Determine the (X, Y) coordinate at the center of the cell enclosing the given text.  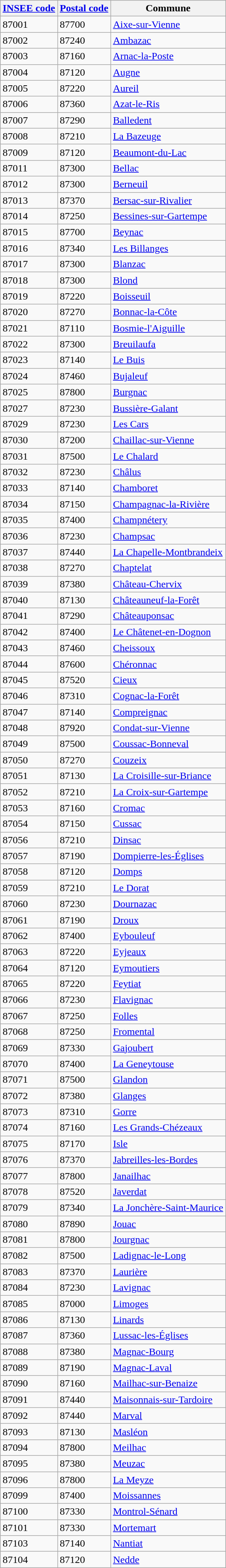
87045 (29, 680)
Dournazac (168, 904)
87091 (29, 1400)
La Bazeuge (168, 136)
Bessines-sur-Gartempe (168, 216)
Champagnac-la-Rivière (168, 504)
87046 (29, 696)
Commune (168, 8)
87043 (29, 648)
87062 (29, 936)
87012 (29, 184)
87085 (29, 1304)
87005 (29, 88)
87088 (29, 1352)
87075 (29, 1144)
Janailhac (168, 1176)
87008 (29, 136)
87069 (29, 1048)
La Geneytouse (168, 1064)
87099 (29, 1496)
87071 (29, 1080)
87077 (29, 1176)
87038 (29, 568)
87050 (29, 760)
87042 (29, 632)
87060 (29, 904)
87103 (29, 1544)
Limoges (168, 1304)
Gorre (168, 1112)
87076 (29, 1160)
Domps (168, 872)
87065 (29, 984)
Aixe-sur-Vienne (168, 24)
87073 (29, 1112)
87063 (29, 952)
87084 (29, 1288)
Les Billanges (168, 248)
Linards (168, 1320)
Cieux (168, 680)
Les Cars (168, 424)
Cussac (168, 824)
Châteauneuf-la-Forêt (168, 600)
Le Châtenet-en-Dognon (168, 632)
87920 (84, 728)
87019 (29, 296)
87090 (29, 1384)
87013 (29, 200)
Jourgnac (168, 1240)
87890 (84, 1224)
87047 (29, 712)
Glandon (168, 1080)
Burgnac (168, 392)
87025 (29, 392)
87033 (29, 488)
87015 (29, 232)
INSEE code (29, 8)
87049 (29, 744)
Eyjeaux (168, 952)
Beaumont-du-Lac (168, 152)
87034 (29, 504)
Champnétery (168, 520)
Bonnac-la-Côte (168, 312)
Jouac (168, 1224)
Droux (168, 920)
87066 (29, 1000)
Ladignac-le-Long (168, 1256)
Bujaleuf (168, 376)
87020 (29, 312)
87016 (29, 248)
La Meyze (168, 1479)
87095 (29, 1463)
87018 (29, 280)
87001 (29, 24)
87017 (29, 264)
87011 (29, 168)
87079 (29, 1208)
Condat-sur-Vienne (168, 728)
Mortemart (168, 1528)
87014 (29, 216)
Augne (168, 72)
La Chapelle-Montbrandeix (168, 552)
87064 (29, 968)
87044 (29, 664)
Le Chalard (168, 456)
87036 (29, 536)
87240 (84, 40)
Champsac (168, 536)
Châteauponsac (168, 616)
87039 (29, 584)
Balledent (168, 120)
Moissannes (168, 1496)
Dompierre-les-Églises (168, 856)
87070 (29, 1064)
87053 (29, 808)
87086 (29, 1320)
87029 (29, 424)
87002 (29, 40)
87600 (84, 664)
Cognac-la-Forêt (168, 696)
Le Buis (168, 360)
Cheissoux (168, 648)
Montrol-Sénard (168, 1512)
87041 (29, 616)
Chaptelat (168, 568)
87024 (29, 376)
Aureil (168, 88)
Azat-le-Ris (168, 104)
Chaillac-sur-Vienne (168, 440)
87037 (29, 552)
87006 (29, 104)
Bersac-sur-Rivalier (168, 200)
87052 (29, 792)
Boisseuil (168, 296)
87087 (29, 1336)
Nedde (168, 1560)
Gajoubert (168, 1048)
Mailhac-sur-Benaize (168, 1384)
Berneuil (168, 184)
Chéronnac (168, 664)
87057 (29, 856)
87021 (29, 328)
87094 (29, 1447)
Lavignac (168, 1288)
87061 (29, 920)
Blond (168, 280)
Masléon (168, 1431)
Eybouleuf (168, 936)
87009 (29, 152)
87003 (29, 56)
87104 (29, 1560)
87004 (29, 72)
87054 (29, 824)
Cromac (168, 808)
Isle (168, 1144)
87007 (29, 120)
Feytiat (168, 984)
87110 (84, 328)
87023 (29, 360)
Laurière (168, 1272)
87048 (29, 728)
Postal code (84, 8)
Flavignac (168, 1000)
87096 (29, 1479)
87080 (29, 1224)
Folles (168, 1016)
87083 (29, 1272)
Chamboret (168, 488)
Ambazac (168, 40)
Maisonnais-sur-Tardoire (168, 1400)
87082 (29, 1256)
87074 (29, 1128)
87170 (84, 1144)
Bosmie-l'Aiguille (168, 328)
87027 (29, 408)
Marval (168, 1415)
Javerdat (168, 1192)
87078 (29, 1192)
87000 (84, 1304)
87032 (29, 472)
Couzeix (168, 760)
Jabreilles-les-Bordes (168, 1160)
87056 (29, 840)
Magnac-Bourg (168, 1352)
Nantiat (168, 1544)
87100 (29, 1512)
Bellac (168, 168)
87093 (29, 1431)
Châlus (168, 472)
87059 (29, 888)
87035 (29, 520)
87030 (29, 440)
La Croix-sur-Gartempe (168, 792)
87031 (29, 456)
La Jonchère-Saint-Maurice (168, 1208)
Meilhac (168, 1447)
Eymoutiers (168, 968)
Blanzac (168, 264)
Coussac-Bonneval (168, 744)
Arnac-la-Poste (168, 56)
87022 (29, 344)
Glanges (168, 1096)
Bussière-Galant (168, 408)
Breuilaufa (168, 344)
Le Dorat (168, 888)
87200 (84, 440)
Magnac-Laval (168, 1368)
Château-Chervix (168, 584)
87051 (29, 776)
87092 (29, 1415)
87081 (29, 1240)
87101 (29, 1528)
Meuzac (168, 1463)
87072 (29, 1096)
Dinsac (168, 840)
Lussac-les-Églises (168, 1336)
Fromental (168, 1032)
La Croisille-sur-Briance (168, 776)
Compreignac (168, 712)
87067 (29, 1016)
Beynac (168, 232)
Les Grands-Chézeaux (168, 1128)
87089 (29, 1368)
87058 (29, 872)
87068 (29, 1032)
87040 (29, 600)
